Identify which cell holds the provided text, then report its [X, Y] central coordinate. 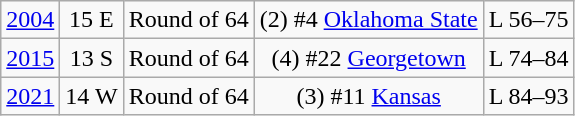
(2) #4 Oklahoma State [368, 20]
L 56–75 [528, 20]
2021 [30, 96]
14 W [92, 96]
2004 [30, 20]
13 S [92, 58]
L 74–84 [528, 58]
(4) #22 Georgetown [368, 58]
L 84–93 [528, 96]
(3) #11 Kansas [368, 96]
15 E [92, 20]
2015 [30, 58]
